Provide the [x, y] coordinate of the cell's center where the given text is located.  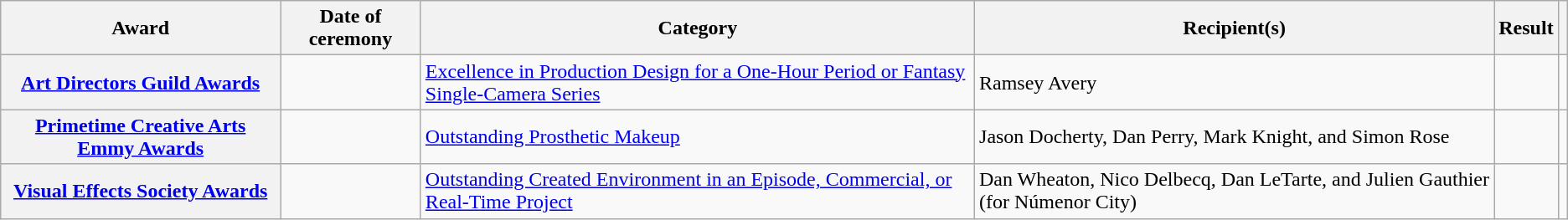
Excellence in Production Design for a One-Hour Period or Fantasy Single-Camera Series [697, 82]
Dan Wheaton, Nico Delbecq, Dan LeTarte, and Julien Gauthier (for Númenor City) [1235, 191]
Recipient(s) [1235, 28]
Outstanding Created Environment in an Episode, Commercial, or Real-Time Project [697, 191]
Outstanding Prosthetic Makeup [697, 137]
Date of ceremony [351, 28]
Jason Docherty, Dan Perry, Mark Knight, and Simon Rose [1235, 137]
Visual Effects Society Awards [141, 191]
Art Directors Guild Awards [141, 82]
Primetime Creative Arts Emmy Awards [141, 137]
Category [697, 28]
Result [1526, 28]
Award [141, 28]
Ramsey Avery [1235, 82]
